Pinpoint the cell where the given text exists, returning its [X, Y] midpoint coordinate. 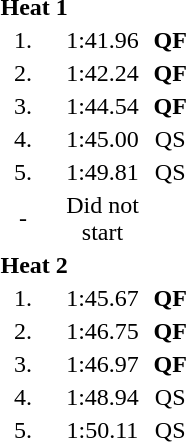
1:46.97 [102, 364]
1:45.00 [102, 139]
1:41.96 [102, 40]
1:49.81 [102, 172]
1:42.24 [102, 73]
1:45.67 [102, 298]
1:46.75 [102, 331]
Did not start [102, 218]
1:48.94 [102, 397]
1:44.54 [102, 106]
